From the cell containing the given text, extract its center point as (X, Y) coordinate. 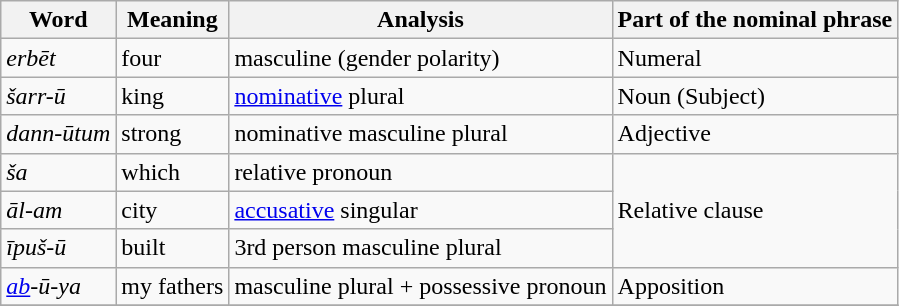
accusative singular (420, 210)
nominative masculine plural (420, 134)
Apposition (755, 286)
šarr-ū (58, 96)
which (172, 172)
erbēt (58, 58)
king (172, 96)
āl-am (58, 210)
3rd person masculine plural (420, 248)
Meaning (172, 20)
my fathers (172, 286)
masculine (gender polarity) (420, 58)
dann-ūtum (58, 134)
city (172, 210)
ša (58, 172)
built (172, 248)
Noun (Subject) (755, 96)
four (172, 58)
Adjective (755, 134)
Analysis (420, 20)
masculine plural + possessive pronoun (420, 286)
nominative plural (420, 96)
Word (58, 20)
Relative clause (755, 210)
ab-ū-ya (58, 286)
Numeral (755, 58)
Part of the nominal phrase (755, 20)
relative pronoun (420, 172)
īpuš-ū (58, 248)
strong (172, 134)
